Output the [x, y] coordinate of the center of the cell containing the given text.  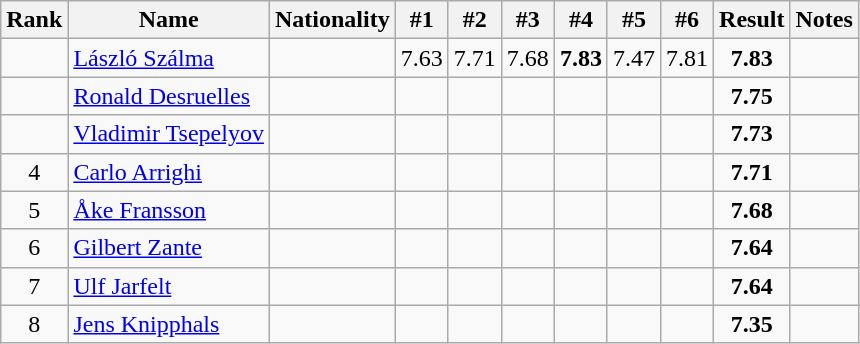
7.63 [422, 58]
#2 [474, 20]
#4 [580, 20]
Vladimir Tsepelyov [169, 134]
Rank [34, 20]
#1 [422, 20]
7 [34, 286]
5 [34, 210]
7.73 [752, 134]
6 [34, 248]
7.81 [686, 58]
Name [169, 20]
8 [34, 324]
4 [34, 172]
7.47 [634, 58]
László Szálma [169, 58]
Ronald Desruelles [169, 96]
Carlo Arrighi [169, 172]
#6 [686, 20]
Notes [824, 20]
Nationality [332, 20]
7.35 [752, 324]
Gilbert Zante [169, 248]
Ulf Jarfelt [169, 286]
7.75 [752, 96]
Åke Fransson [169, 210]
#5 [634, 20]
Result [752, 20]
Jens Knipphals [169, 324]
#3 [528, 20]
